Pinpoint the cell where the given text exists, returning its (x, y) midpoint coordinate. 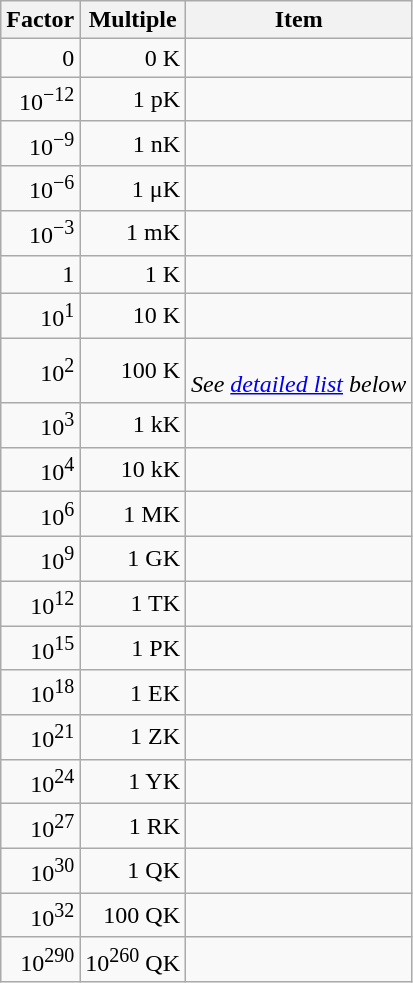
See detailed list below (299, 370)
10 kK (133, 470)
1 ZK (133, 738)
Factor (40, 20)
1 mK (133, 234)
Item (299, 20)
109 (40, 558)
1 YK (133, 782)
1 TK (133, 604)
1 QK (133, 870)
103 (40, 426)
10−12 (40, 100)
101 (40, 316)
10 K (133, 316)
10−9 (40, 144)
1 K (133, 274)
1021 (40, 738)
1 μK (133, 188)
10−3 (40, 234)
1 (40, 274)
1 GK (133, 558)
10−6 (40, 188)
1 kK (133, 426)
1 MK (133, 514)
104 (40, 470)
1027 (40, 826)
1030 (40, 870)
100 QK (133, 916)
0 K (133, 58)
102 (40, 370)
1 pK (133, 100)
1 RK (133, 826)
10290 (40, 960)
1015 (40, 648)
10260 QK (133, 960)
0 (40, 58)
Multiple (133, 20)
1 EK (133, 692)
100 K (133, 370)
1032 (40, 916)
1024 (40, 782)
1012 (40, 604)
1 PK (133, 648)
1018 (40, 692)
106 (40, 514)
1 nK (133, 144)
